Identify which cell holds the provided text, then report its [x, y] central coordinate. 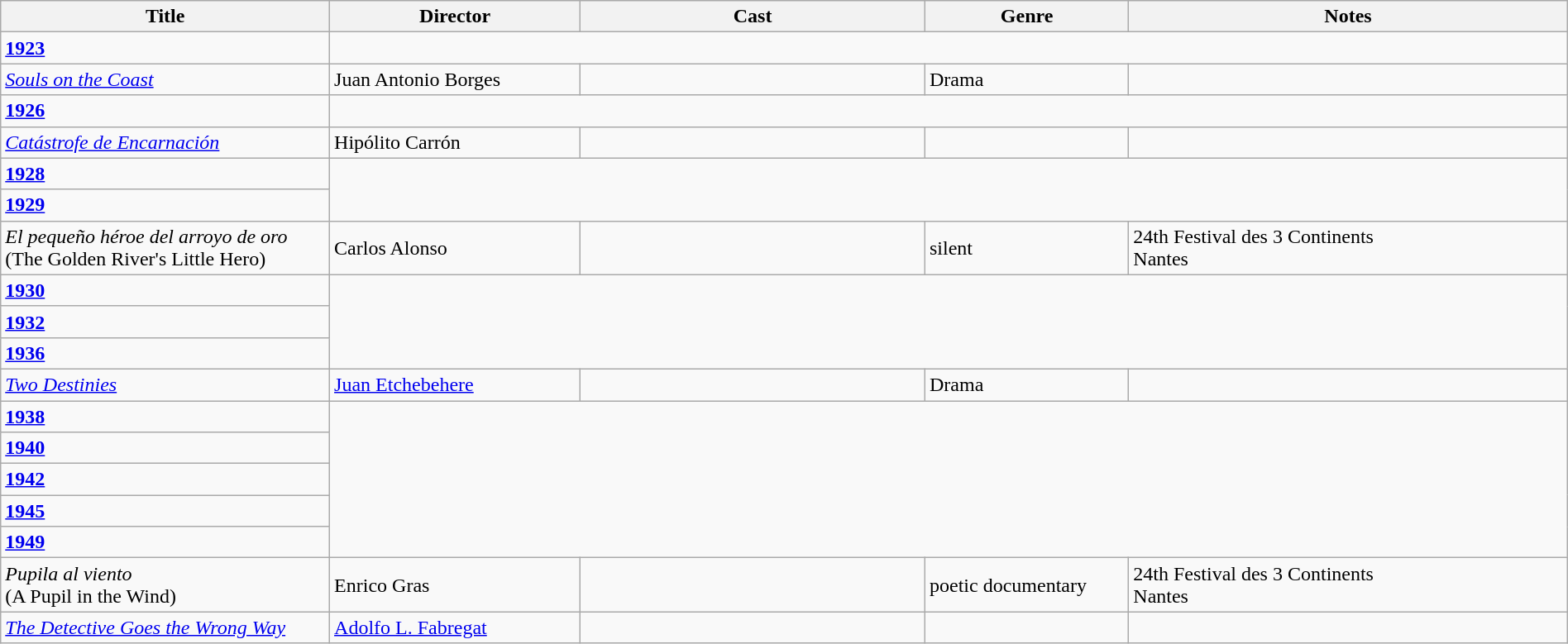
1936 [165, 353]
1932 [165, 322]
Enrico Gras [455, 585]
Genre [1026, 17]
Notes [1348, 17]
1928 [165, 174]
Juan Antonio Borges [455, 79]
1923 [165, 48]
1938 [165, 416]
Adolfo L. Fabregat [455, 627]
silent [1026, 248]
Souls on the Coast [165, 79]
Title [165, 17]
Hipólito Carrón [455, 142]
Pupila al viento(A Pupil in the Wind) [165, 585]
Director [455, 17]
Carlos Alonso [455, 248]
1942 [165, 479]
Catástrofe de Encarnación [165, 142]
1945 [165, 511]
1930 [165, 290]
Cast [753, 17]
Juan Etchebehere [455, 384]
1929 [165, 205]
The Detective Goes the Wrong Way [165, 627]
El pequeño héroe del arroyo de oro (The Golden River's Little Hero) [165, 248]
poetic documentary [1026, 585]
Two Destinies [165, 384]
1949 [165, 542]
1940 [165, 448]
1926 [165, 111]
